From the cell containing the given text, extract its center point as (X, Y) coordinate. 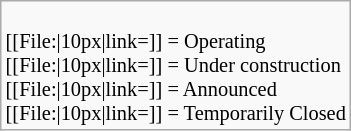
[[File:|10px|link=]] = Operating [[File:|10px|link=]] = Under construction [[File:|10px|link=]] = Announced [[File:|10px|link=]] = Temporarily Closed (176, 65)
